Pinpoint the cell where the given text exists, returning its [X, Y] midpoint coordinate. 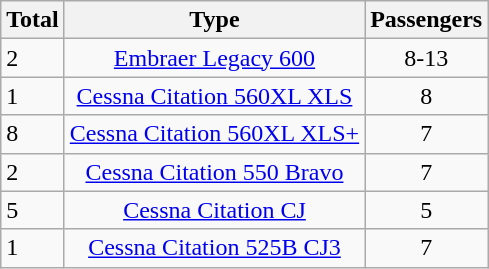
Cessna Citation 525B CJ3 [214, 248]
Cessna Citation 560XL XLS+ [214, 134]
Cessna Citation CJ [214, 210]
Embraer Legacy 600 [214, 58]
Type [214, 20]
Cessna Citation 550 Bravo [214, 172]
Passengers [426, 20]
Cessna Citation 560XL XLS [214, 96]
8-13 [426, 58]
Total [33, 20]
